Find where the given text appears and provide that cell's center as (X, Y) coordinate. 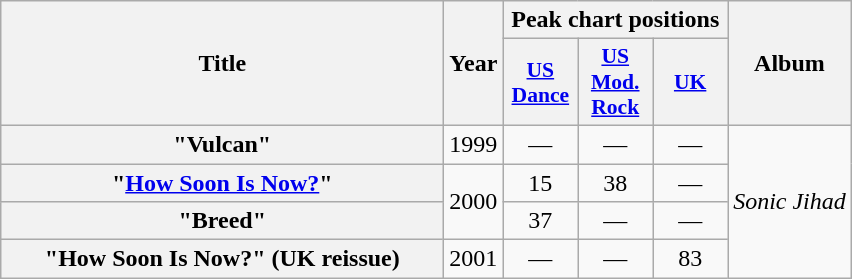
Title (222, 64)
2000 (474, 202)
Album (790, 64)
"Breed" (222, 221)
1999 (474, 144)
Peak chart positions (616, 20)
"How Soon Is Now?" (UK reissue) (222, 259)
83 (690, 259)
"How Soon Is Now?" (222, 183)
"Vulcan" (222, 144)
UK (690, 82)
USDance (540, 82)
38 (616, 183)
37 (540, 221)
15 (540, 183)
2001 (474, 259)
Year (474, 64)
USMod.Rock (616, 82)
Sonic Jihad (790, 201)
